Capture the cell that displays the provided text and extract its [X, Y] central coordinate. 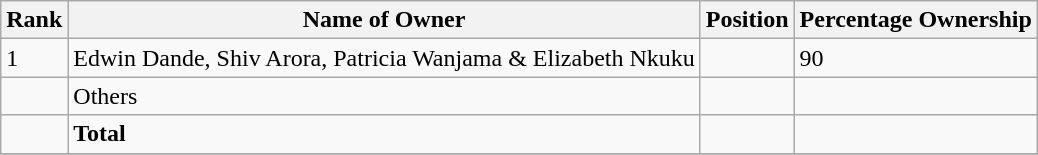
Total [384, 134]
Others [384, 96]
Edwin Dande, Shiv Arora, Patricia Wanjama & Elizabeth Nkuku [384, 58]
1 [34, 58]
Percentage Ownership [916, 20]
90 [916, 58]
Position [747, 20]
Rank [34, 20]
Name of Owner [384, 20]
